Output the [X, Y] coordinate of the center of the cell containing the given text.  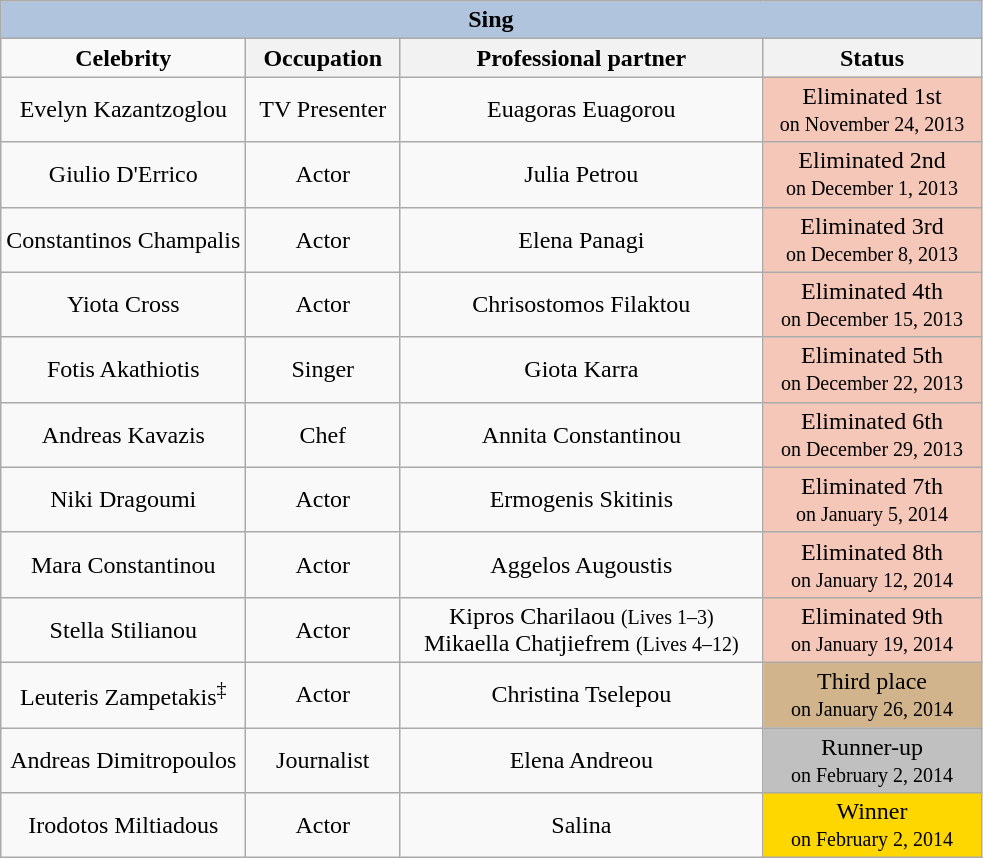
Eliminated 9thon January 19, 2014 [872, 630]
Leuteris Zampetakis‡ [124, 694]
Julia Petrou [582, 174]
Annita Constantinou [582, 434]
Eliminated 8thon January 12, 2014 [872, 564]
Christina Tselepou [582, 694]
Journalist [323, 760]
Eliminated 2ndon December 1, 2013 [872, 174]
Chrisostomos Filaktou [582, 304]
Stella Stilianou [124, 630]
Singer [323, 370]
Celebrity [124, 58]
Constantinos Champalis [124, 240]
Irodotos Miltiadous [124, 826]
Occupation [323, 58]
Chef [323, 434]
Eliminated 6thon December 29, 2013 [872, 434]
Eliminated 4thon December 15, 2013 [872, 304]
Mara Constantinou [124, 564]
Salina [582, 826]
Andreas Dimitropoulos [124, 760]
Professional partner [582, 58]
Elena Andreou [582, 760]
Status [872, 58]
Elena Panagi [582, 240]
Eliminated 7thon January 5, 2014 [872, 500]
Third placeon January 26, 2014 [872, 694]
Fotis Akathiotis [124, 370]
Yiota Cross [124, 304]
Sing [491, 20]
Aggelos Augoustis [582, 564]
Niki Dragoumi [124, 500]
Euagoras Euagorou [582, 110]
TV Presenter [323, 110]
Winneron February 2, 2014 [872, 826]
Ermogenis Skitinis [582, 500]
Eliminated 1ston November 24, 2013 [872, 110]
Kipros Charilaou (Lives 1–3)Mikaella Chatjiefrem (Lives 4–12) [582, 630]
Andreas Kavazis [124, 434]
Giulio D'Errico [124, 174]
Runner-upon February 2, 2014 [872, 760]
Eliminated 5thon December 22, 2013 [872, 370]
Giota Karra [582, 370]
Eliminated 3rdon December 8, 2013 [872, 240]
Evelyn Kazantzoglou [124, 110]
